Identify which cell holds the provided text, then report its (x, y) central coordinate. 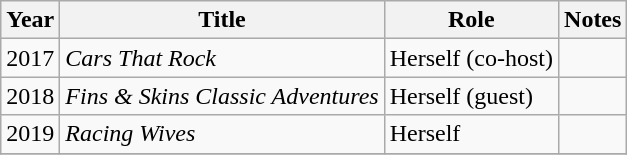
Herself (471, 134)
Notes (593, 20)
2017 (30, 58)
2018 (30, 96)
Role (471, 20)
Herself (co-host) (471, 58)
Herself (guest) (471, 96)
Cars That Rock (222, 58)
2019 (30, 134)
Title (222, 20)
Racing Wives (222, 134)
Fins & Skins Classic Adventures (222, 96)
Year (30, 20)
